Determine the [x, y] coordinate at the center of the cell enclosing the given text.  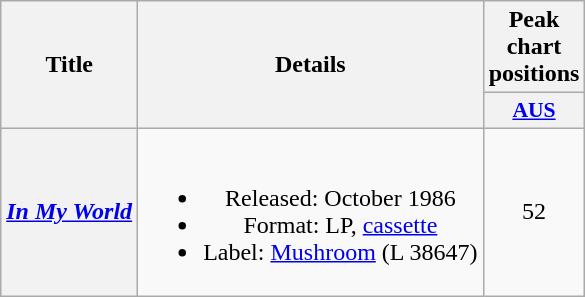
In My World [70, 212]
Details [310, 65]
AUS [534, 111]
Peak chart positions [534, 47]
Title [70, 65]
Released: October 1986Format: LP, cassetteLabel: Mushroom (L 38647) [310, 212]
52 [534, 212]
